Detect which cell encompasses the target text, then output its [x, y] center coordinate. 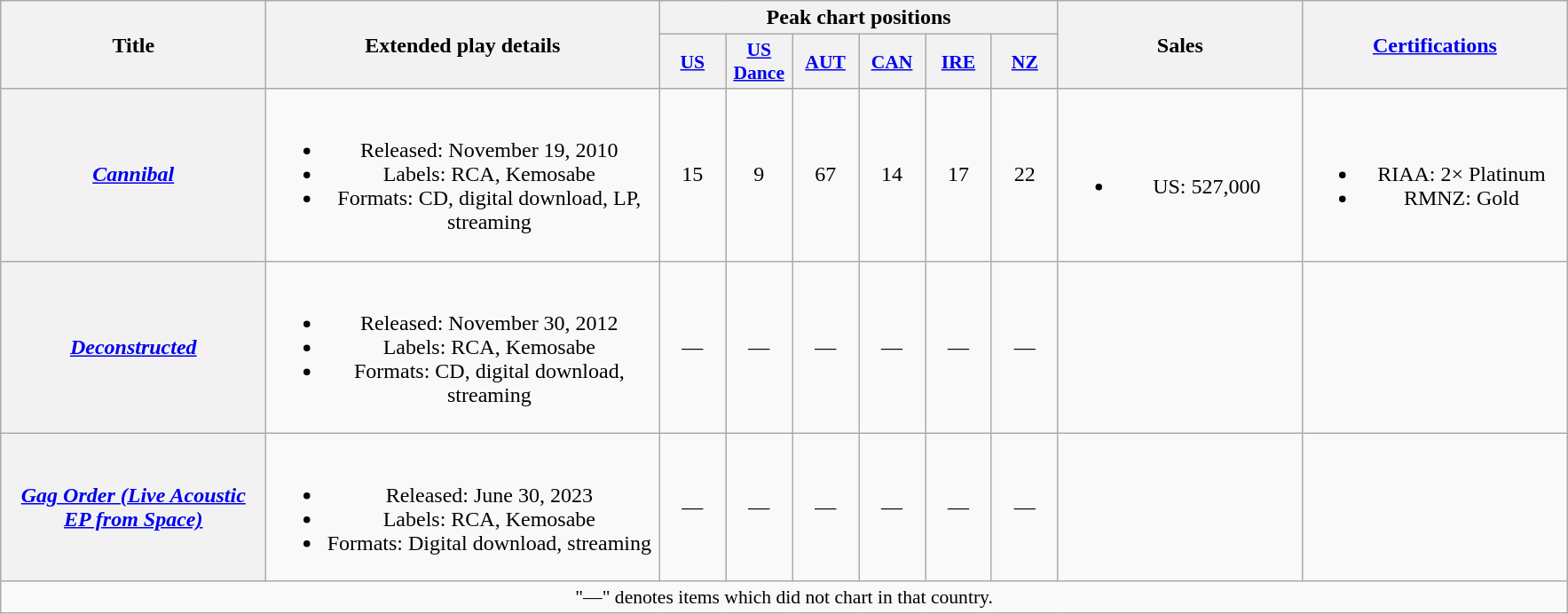
US [692, 62]
AUT [825, 62]
RIAA: 2× PlatinumRMNZ: Gold [1434, 175]
CAN [893, 62]
"—" denotes items which did not chart in that country. [784, 597]
Gag Order (Live Acoustic EP from Space) [133, 508]
US: 527,000 [1180, 175]
USDance [760, 62]
Released: November 30, 2012Labels: RCA, KemosabeFormats: CD, digital download, streaming [463, 347]
IRE [958, 62]
Extended play details [463, 44]
Cannibal [133, 175]
9 [760, 175]
Certifications [1434, 44]
Released: November 19, 2010Labels: RCA, KemosabeFormats: CD, digital download, LP, streaming [463, 175]
Peak chart positions [859, 18]
Sales [1180, 44]
Deconstructed [133, 347]
14 [893, 175]
Released: June 30, 2023Labels: RCA, KemosabeFormats: Digital download, streaming [463, 508]
Title [133, 44]
17 [958, 175]
NZ [1024, 62]
15 [692, 175]
67 [825, 175]
22 [1024, 175]
